Identify which cell holds the provided text, then report its [x, y] central coordinate. 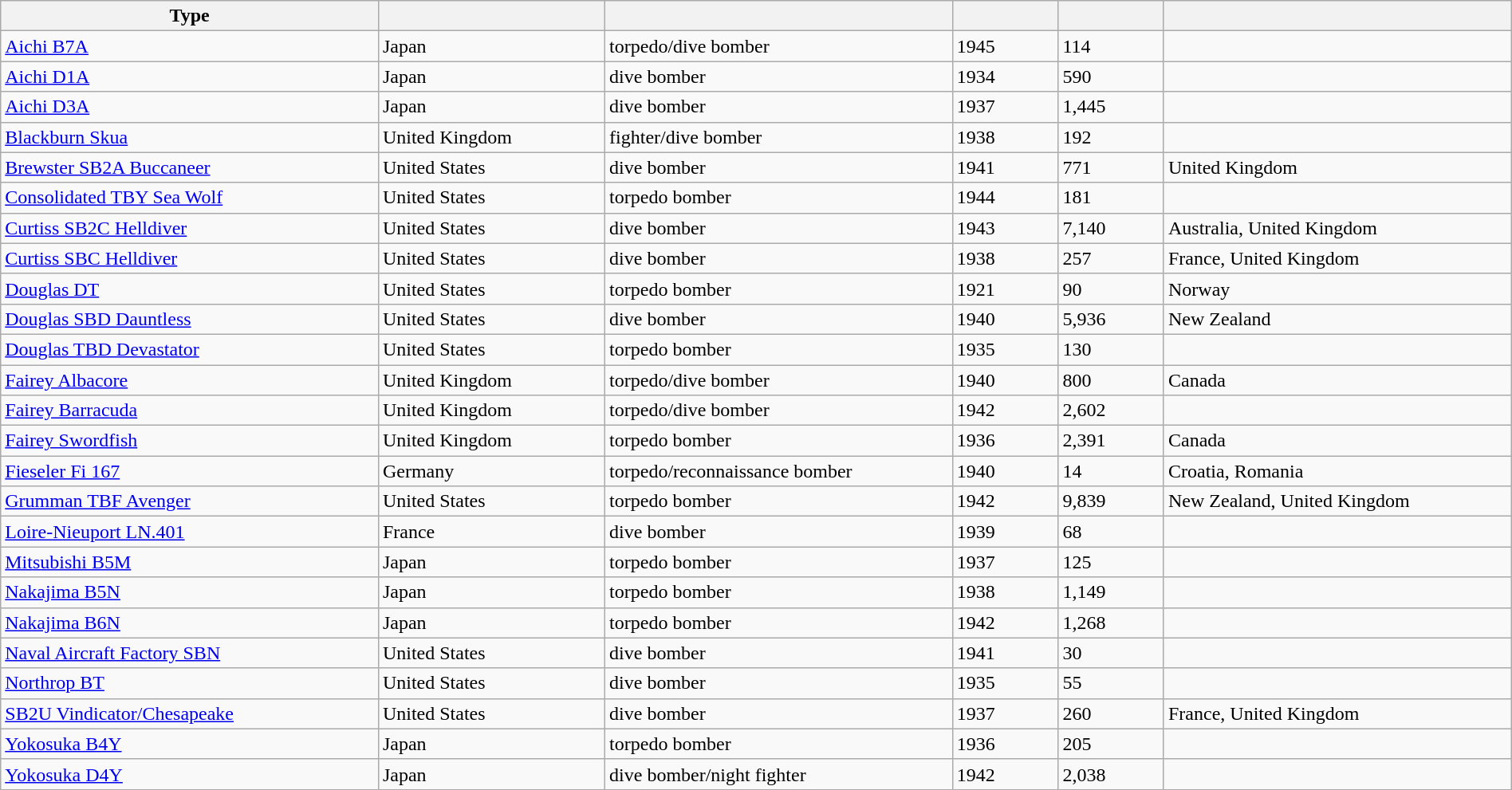
Northrop BT [190, 683]
Consolidated TBY Sea Wolf [190, 198]
Nakajima B5N [190, 592]
SB2U Vindicator/Chesapeake [190, 713]
2,602 [1112, 411]
114 [1112, 46]
France [491, 532]
260 [1112, 713]
Croatia, Romania [1337, 471]
Fairey Albacore [190, 380]
New Zealand, United Kingdom [1337, 501]
Curtiss SB2C Helldiver [190, 228]
Douglas DT [190, 289]
Loire-Nieuport LN.401 [190, 532]
771 [1112, 167]
5,936 [1112, 319]
Aichi D1A [190, 77]
1921 [1005, 289]
New Zealand [1337, 319]
7,140 [1112, 228]
Brewster SB2A Buccaneer [190, 167]
55 [1112, 683]
1,149 [1112, 592]
1,445 [1112, 107]
Yokosuka B4Y [190, 744]
Douglas TBD Devastator [190, 349]
Germany [491, 471]
Fieseler Fi 167 [190, 471]
Fairey Swordfish [190, 441]
125 [1112, 562]
2,038 [1112, 774]
Naval Aircraft Factory SBN [190, 653]
2,391 [1112, 441]
1944 [1005, 198]
90 [1112, 289]
192 [1112, 137]
205 [1112, 744]
dive bomber/night fighter [779, 774]
590 [1112, 77]
Douglas SBD Dauntless [190, 319]
1,268 [1112, 623]
1934 [1005, 77]
Aichi D3A [190, 107]
14 [1112, 471]
30 [1112, 653]
Norway [1337, 289]
Yokosuka D4Y [190, 774]
fighter/dive bomber [779, 137]
Fairey Barracuda [190, 411]
Nakajima B6N [190, 623]
Australia, United Kingdom [1337, 228]
257 [1112, 258]
Type [190, 16]
130 [1112, 349]
1939 [1005, 532]
181 [1112, 198]
Mitsubishi B5M [190, 562]
torpedo/reconnaissance bomber [779, 471]
Grumman TBF Avenger [190, 501]
68 [1112, 532]
9,839 [1112, 501]
1945 [1005, 46]
1943 [1005, 228]
Blackburn Skua [190, 137]
800 [1112, 380]
Aichi B7A [190, 46]
Curtiss SBC Helldiver [190, 258]
